Return [X, Y] of the center of cell containing provided text 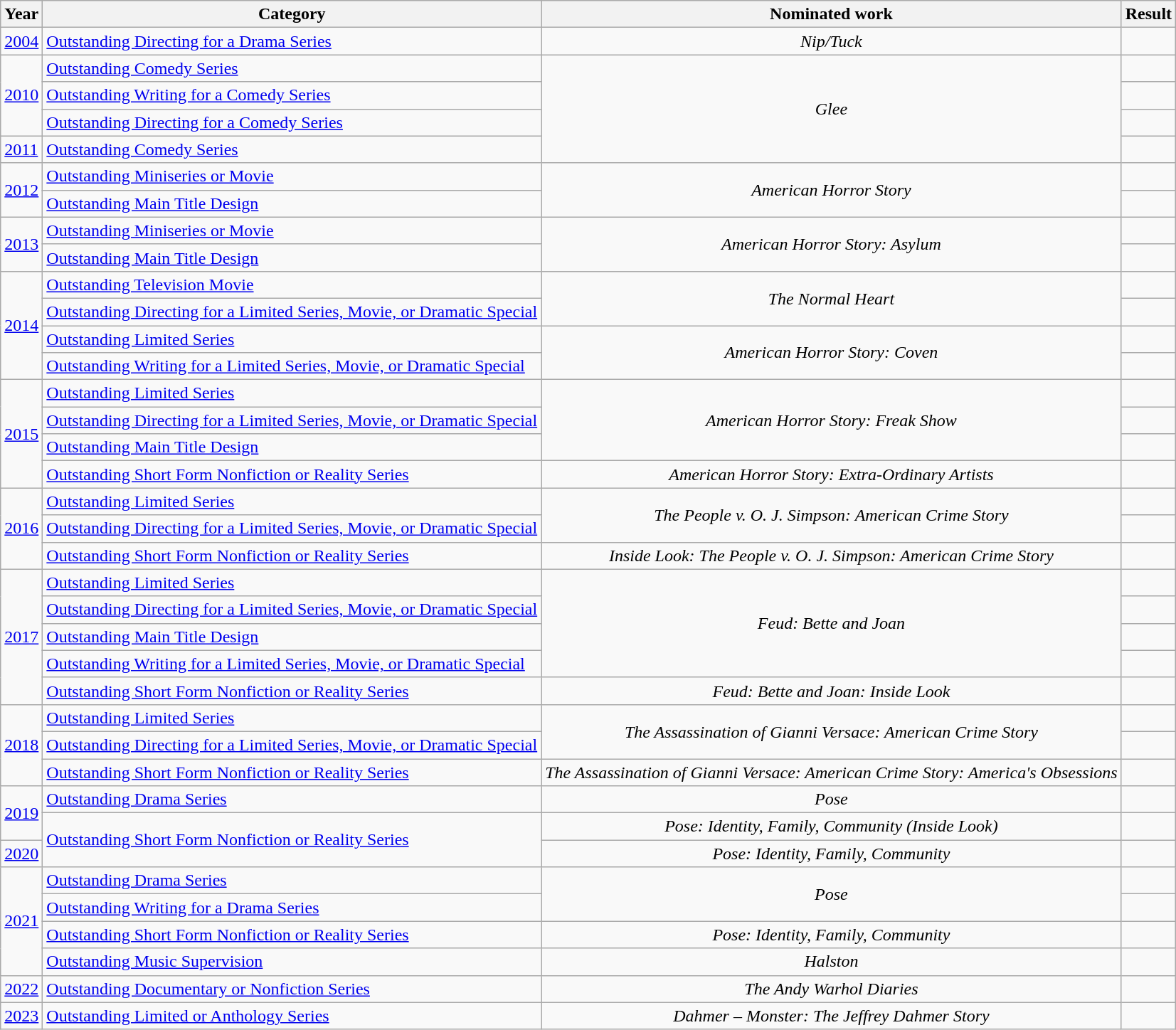
American Horror Story: Freak Show [832, 420]
Category [292, 14]
Outstanding Writing for a Comedy Series [292, 95]
2018 [21, 745]
Glee [832, 109]
Outstanding Limited or Anthology Series [292, 1016]
Feud: Bette and Joan [832, 623]
2016 [21, 529]
2020 [21, 854]
Inside Look: The People v. O. J. Simpson: American Crime Story [832, 556]
2021 [21, 921]
2004 [21, 41]
American Horror Story: Asylum [832, 244]
Year [21, 14]
Feud: Bette and Joan: Inside Look [832, 691]
2023 [21, 1016]
2010 [21, 95]
2011 [21, 149]
Result [1148, 14]
Outstanding Directing for a Comedy Series [292, 122]
The Assassination of Gianni Versace: American Crime Story: America's Obsessions [832, 772]
Pose: Identity, Family, Community (Inside Look) [832, 827]
Outstanding Television Movie [292, 285]
Outstanding Music Supervision [292, 962]
2017 [21, 637]
Halston [832, 962]
The People v. O. J. Simpson: American Crime Story [832, 515]
Outstanding Directing for a Drama Series [292, 41]
2013 [21, 244]
Outstanding Writing for a Drama Series [292, 908]
Nip/Tuck [832, 41]
2019 [21, 813]
Outstanding Documentary or Nonfiction Series [292, 989]
American Horror Story [832, 190]
The Assassination of Gianni Versace: American Crime Story [832, 731]
2015 [21, 434]
2014 [21, 325]
American Horror Story: Extra-Ordinary Artists [832, 474]
2022 [21, 989]
Nominated work [832, 14]
The Andy Warhol Diaries [832, 989]
Dahmer – Monster: The Jeffrey Dahmer Story [832, 1016]
American Horror Story: Coven [832, 353]
The Normal Heart [832, 298]
2012 [21, 190]
